Capture the cell that displays the provided text and extract its [X, Y] central coordinate. 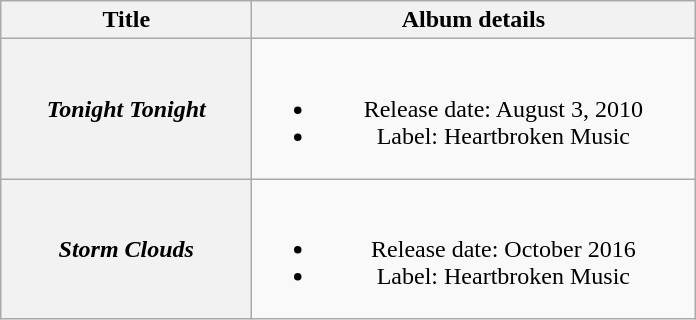
Release date: August 3, 2010Label: Heartbroken Music [474, 109]
Storm Clouds [126, 249]
Title [126, 20]
Album details [474, 20]
Tonight Tonight [126, 109]
Release date: October 2016Label: Heartbroken Music [474, 249]
